Return the (x, y) coordinate for the center point of the cell that contains the specified text.  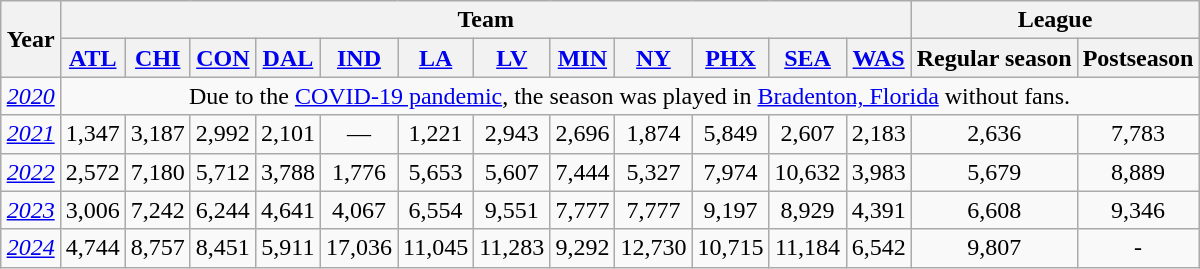
DAL (288, 58)
2,183 (878, 134)
1,776 (358, 172)
Regular season (994, 58)
8,929 (808, 210)
5,849 (730, 134)
4,744 (92, 248)
WAS (878, 58)
LV (512, 58)
CON (222, 58)
8,451 (222, 248)
ATL (92, 58)
5,911 (288, 248)
League (1055, 20)
1,874 (654, 134)
2,101 (288, 134)
- (1138, 248)
17,036 (358, 248)
LA (436, 58)
3,788 (288, 172)
NY (654, 58)
7,974 (730, 172)
6,554 (436, 210)
8,757 (158, 248)
1,347 (92, 134)
PHX (730, 58)
10,715 (730, 248)
Due to the COVID-19 pandemic, the season was played in Bradenton, Florida without fans. (630, 96)
2,696 (582, 134)
MIN (582, 58)
11,184 (808, 248)
2022 (30, 172)
4,641 (288, 210)
5,327 (654, 172)
7,242 (158, 210)
9,807 (994, 248)
11,045 (436, 248)
2,607 (808, 134)
10,632 (808, 172)
IND (358, 58)
2023 (30, 210)
Postseason (1138, 58)
4,391 (878, 210)
1,221 (436, 134)
6,608 (994, 210)
2024 (30, 248)
12,730 (654, 248)
8,889 (1138, 172)
7,180 (158, 172)
11,283 (512, 248)
7,783 (1138, 134)
4,067 (358, 210)
5,607 (512, 172)
9,346 (1138, 210)
2,992 (222, 134)
9,292 (582, 248)
2,636 (994, 134)
9,551 (512, 210)
2021 (30, 134)
2,572 (92, 172)
2,943 (512, 134)
5,679 (994, 172)
5,653 (436, 172)
6,542 (878, 248)
2020 (30, 96)
5,712 (222, 172)
9,197 (730, 210)
7,444 (582, 172)
— (358, 134)
Year (30, 39)
3,006 (92, 210)
3,187 (158, 134)
SEA (808, 58)
CHI (158, 58)
3,983 (878, 172)
Team (486, 20)
6,244 (222, 210)
